Find where the given text appears and provide that cell's center as [x, y] coordinate. 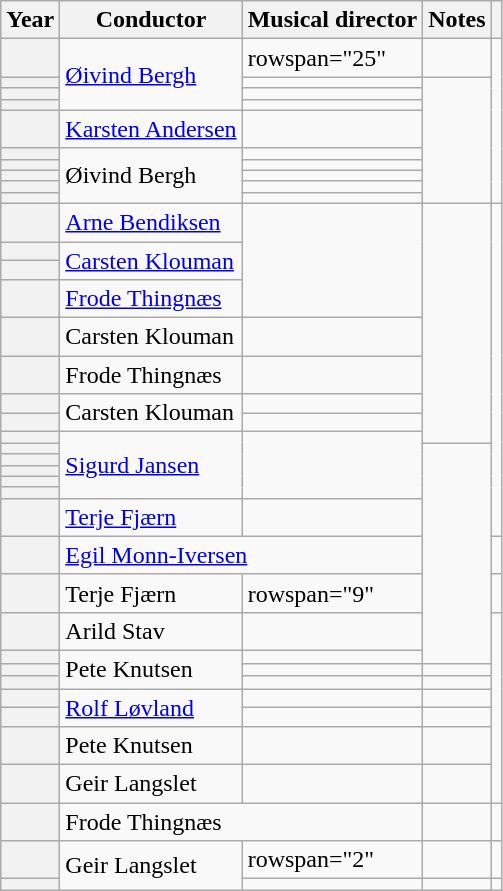
rowspan="2" [332, 860]
Rolf Løvland [151, 707]
Arne Bendiksen [151, 222]
Sigurd Jansen [151, 465]
Karsten Andersen [151, 129]
Egil Monn-Iversen [242, 555]
Year [30, 20]
rowspan="9" [332, 593]
Arild Stav [151, 631]
Conductor [151, 20]
Notes [457, 20]
Musical director [332, 20]
rowspan="25" [332, 58]
